Return the (X, Y) coordinate for the center point of the cell that contains the specified text.  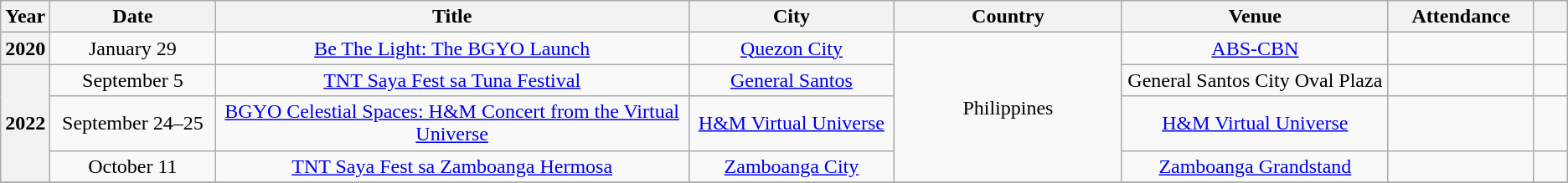
Venue (1255, 17)
Philippines (1008, 107)
Zamboanga City (791, 166)
TNT Saya Fest sa Tuna Festival (452, 80)
Title (452, 17)
October 11 (132, 166)
Attendance (1461, 17)
Year (25, 17)
BGYO Celestial Spaces: H&M Concert from the Virtual Universe (452, 124)
Zamboanga Grandstand (1255, 166)
January 29 (132, 48)
Be The Light: The BGYO Launch (452, 48)
General Santos City Oval Plaza (1255, 80)
ABS-CBN (1255, 48)
TNT Saya Fest sa Zamboanga Hermosa (452, 166)
2020 (25, 48)
2022 (25, 124)
Date (132, 17)
Country (1008, 17)
September 5 (132, 80)
City (791, 17)
September 24–25 (132, 124)
General Santos (791, 80)
Quezon City (791, 48)
